Return [x, y] of the center of cell containing provided text 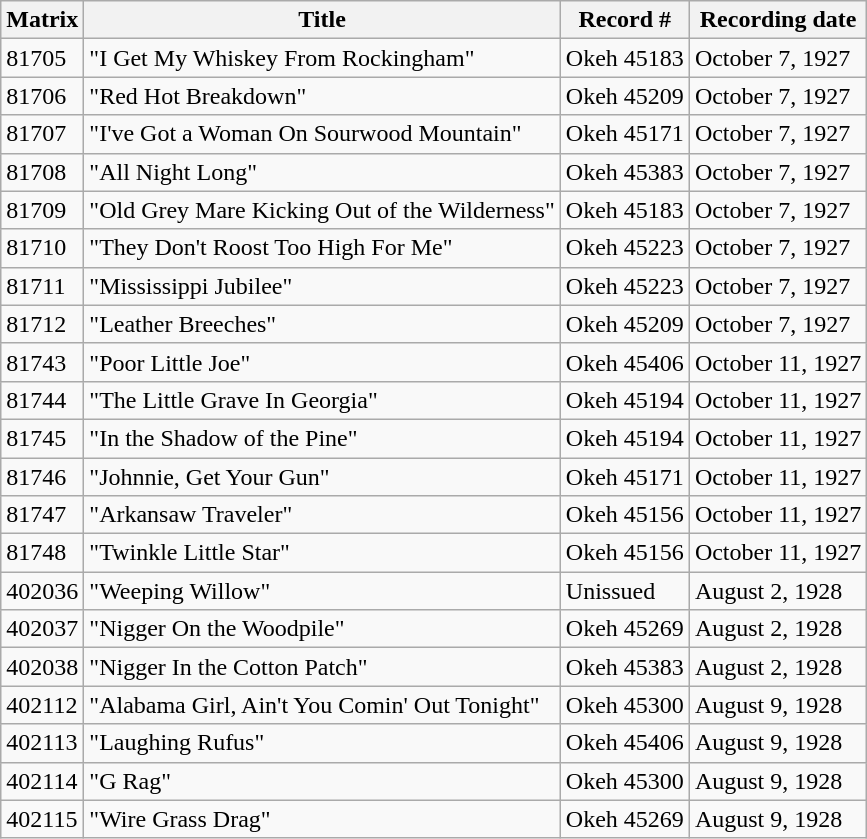
"All Night Long" [322, 172]
"They Don't Roost Too High For Me" [322, 248]
402112 [42, 705]
81746 [42, 477]
81707 [42, 134]
81710 [42, 248]
Matrix [42, 20]
"I Get My Whiskey From Rockingham" [322, 58]
"Johnnie, Get Your Gun" [322, 477]
"Laughing Rufus" [322, 743]
"The Little Grave In Georgia" [322, 400]
Recording date [778, 20]
81705 [42, 58]
Record # [624, 20]
81748 [42, 553]
81745 [42, 438]
81706 [42, 96]
"Mississippi Jubilee" [322, 286]
81744 [42, 400]
81709 [42, 210]
81711 [42, 286]
"Red Hot Breakdown" [322, 96]
Unissued [624, 591]
"Leather Breeches" [322, 324]
"Weeping Willow" [322, 591]
402115 [42, 819]
"In the Shadow of the Pine" [322, 438]
"Alabama Girl, Ain't You Comin' Out Tonight" [322, 705]
"Poor Little Joe" [322, 362]
402036 [42, 591]
"Arkansaw Traveler" [322, 515]
81708 [42, 172]
"I've Got a Woman On Sourwood Mountain" [322, 134]
402038 [42, 667]
81743 [42, 362]
"Wire Grass Drag" [322, 819]
"Old Grey Mare Kicking Out of the Wilderness" [322, 210]
Title [322, 20]
"Twinkle Little Star" [322, 553]
402113 [42, 743]
81747 [42, 515]
"G Rag" [322, 781]
"Nigger On the Woodpile" [322, 629]
402037 [42, 629]
81712 [42, 324]
402114 [42, 781]
"Nigger In the Cotton Patch" [322, 667]
